Provide the [X, Y] coordinate of the cell's center where the given text is located.  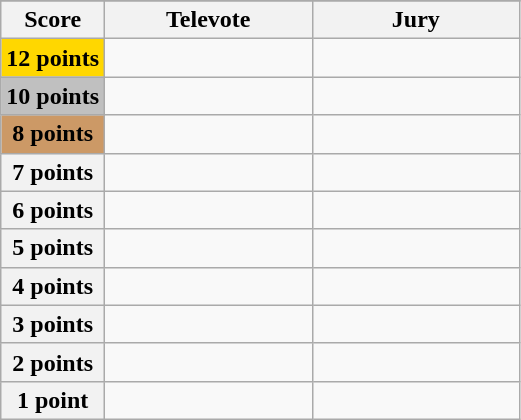
8 points [53, 134]
7 points [53, 172]
1 point [53, 400]
10 points [53, 96]
5 points [53, 248]
3 points [53, 324]
Jury [416, 20]
4 points [53, 286]
2 points [53, 362]
12 points [53, 58]
Televote [209, 20]
6 points [53, 210]
Score [53, 20]
